Return the (x, y) coordinate for the center point of the cell that contains the specified text.  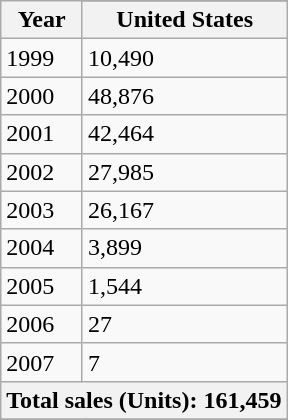
Year (42, 20)
1999 (42, 58)
7 (184, 362)
2004 (42, 248)
Total sales (Units): 161,459 (144, 400)
10,490 (184, 58)
27 (184, 324)
48,876 (184, 96)
26,167 (184, 210)
2003 (42, 210)
United States (184, 20)
27,985 (184, 172)
2002 (42, 172)
2005 (42, 286)
2006 (42, 324)
2001 (42, 134)
1,544 (184, 286)
42,464 (184, 134)
3,899 (184, 248)
2000 (42, 96)
2007 (42, 362)
